Pinpoint the cell where the given text exists, returning its [X, Y] midpoint coordinate. 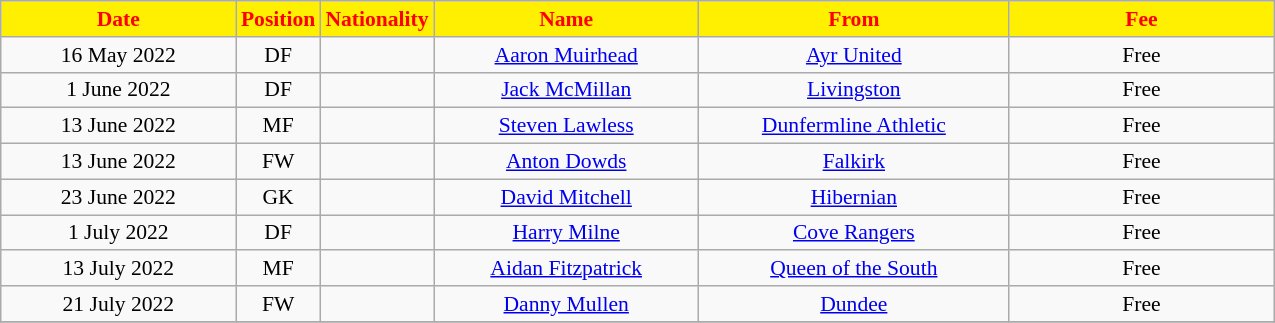
Steven Lawless [566, 126]
Ayr United [854, 55]
Cove Rangers [854, 233]
23 June 2022 [118, 197]
Dundee [854, 304]
Hibernian [854, 197]
13 July 2022 [118, 269]
Livingston [854, 90]
Name [566, 19]
16 May 2022 [118, 55]
1 June 2022 [118, 90]
Danny Mullen [566, 304]
Jack McMillan [566, 90]
Harry Milne [566, 233]
Anton Dowds [566, 162]
Date [118, 19]
Aaron Muirhead [566, 55]
Falkirk [854, 162]
Nationality [376, 19]
Position [278, 19]
GK [278, 197]
From [854, 19]
David Mitchell [566, 197]
1 July 2022 [118, 233]
Dunfermline Athletic [854, 126]
21 July 2022 [118, 304]
Queen of the South [854, 269]
Fee [1142, 19]
Aidan Fitzpatrick [566, 269]
